Identify which cell holds the provided text, then report its (X, Y) central coordinate. 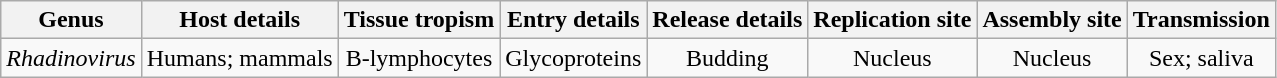
B-lymphocytes (419, 58)
Budding (728, 58)
Glycoproteins (574, 58)
Transmission (1201, 20)
Sex; saliva (1201, 58)
Assembly site (1052, 20)
Host details (240, 20)
Rhadinovirus (71, 58)
Release details (728, 20)
Genus (71, 20)
Replication site (892, 20)
Tissue tropism (419, 20)
Humans; mammals (240, 58)
Entry details (574, 20)
